Output the (x, y) coordinate of the center of the cell containing the given text.  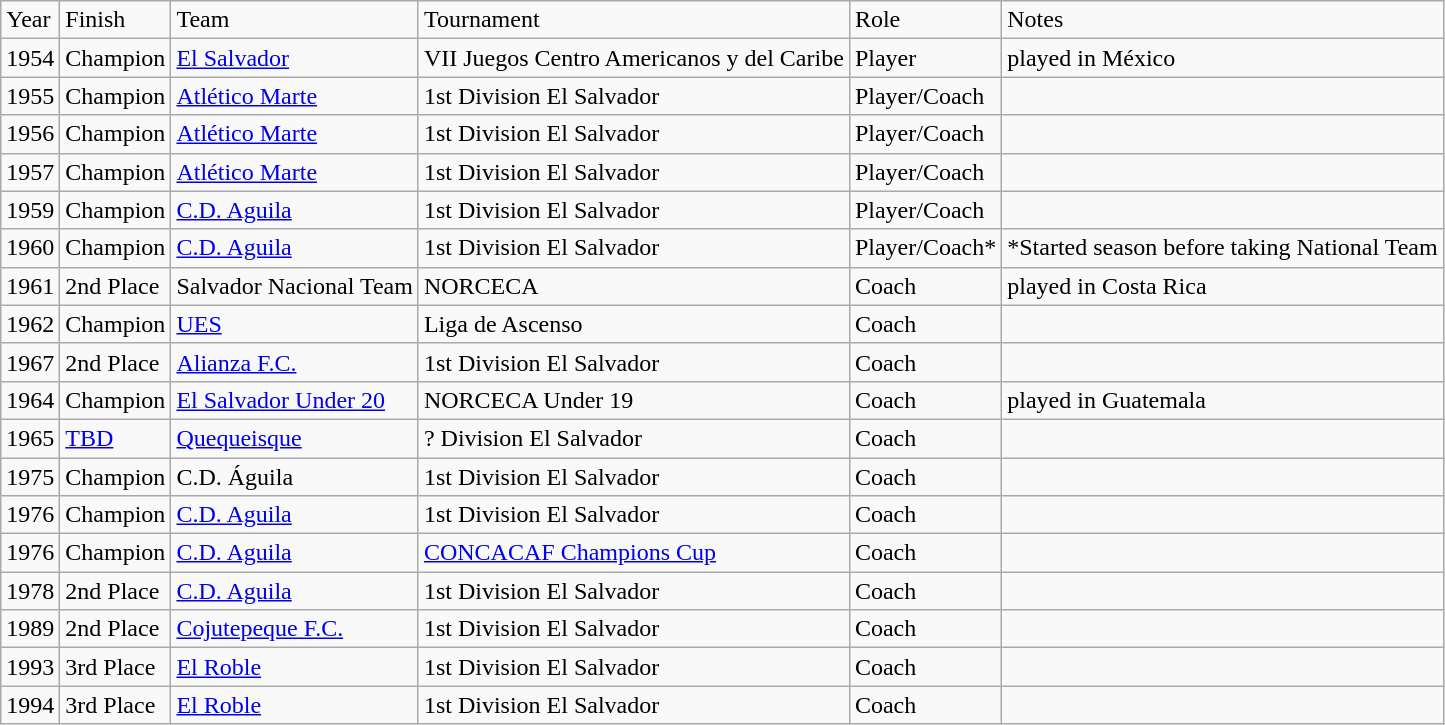
Player (925, 58)
1978 (30, 591)
El Salvador Under 20 (295, 400)
Team (295, 20)
played in México (1222, 58)
Liga de Ascenso (634, 324)
1957 (30, 172)
Alianza F.C. (295, 362)
1956 (30, 134)
NORCECA Under 19 (634, 400)
Notes (1222, 20)
Salvador Nacional Team (295, 286)
UES (295, 324)
VII Juegos Centro Americanos y del Caribe (634, 58)
played in Costa Rica (1222, 286)
Player/Coach* (925, 248)
C.D. Águila (295, 477)
Finish (116, 20)
1993 (30, 667)
1954 (30, 58)
1959 (30, 210)
1975 (30, 477)
Cojutepeque F.C. (295, 629)
? Division El Salvador (634, 438)
Tournament (634, 20)
Year (30, 20)
1994 (30, 705)
1964 (30, 400)
played in Guatemala (1222, 400)
1962 (30, 324)
TBD (116, 438)
1989 (30, 629)
Quequeisque (295, 438)
1967 (30, 362)
Role (925, 20)
NORCECA (634, 286)
1960 (30, 248)
CONCACAF Champions Cup (634, 553)
El Salvador (295, 58)
1955 (30, 96)
1961 (30, 286)
1965 (30, 438)
*Started season before taking National Team (1222, 248)
